Determine the [X, Y] coordinate at the center of the cell enclosing the given text.  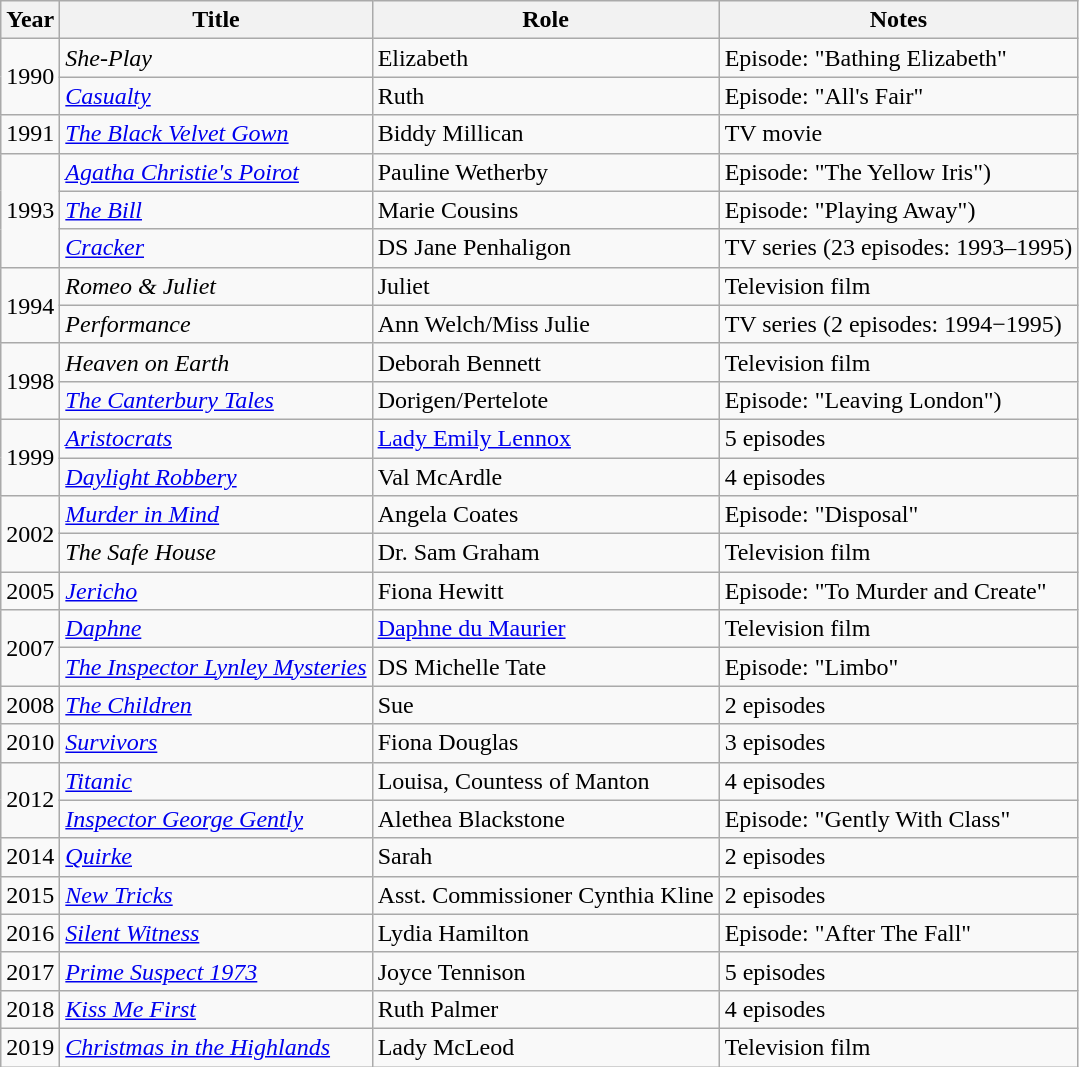
Episode: "To Murder and Create" [898, 591]
Val McArdle [546, 477]
The Black Velvet Gown [216, 134]
The Safe House [216, 553]
DS Michelle Tate [546, 667]
Titanic [216, 781]
Daphne [216, 629]
Aristocrats [216, 438]
Episode: "Limbo" [898, 667]
Fiona Douglas [546, 743]
Romeo & Juliet [216, 286]
The Canterbury Tales [216, 400]
Jericho [216, 591]
2007 [30, 648]
The Inspector Lynley Mysteries [216, 667]
Survivors [216, 743]
Lady Emily Lennox [546, 438]
Biddy Millican [546, 134]
1991 [30, 134]
TV series (23 episodes: 1993–1995) [898, 248]
2010 [30, 743]
Episode: "Gently With Class" [898, 819]
Cracker [216, 248]
1994 [30, 305]
Year [30, 20]
Pauline Wetherby [546, 172]
Casualty [216, 96]
Dr. Sam Graham [546, 553]
The Children [216, 705]
1998 [30, 381]
Heaven on Earth [216, 362]
2015 [30, 895]
Lady McLeod [546, 1047]
Fiona Hewitt [546, 591]
Deborah Bennett [546, 362]
Inspector George Gently [216, 819]
Performance [216, 324]
Christmas in the Highlands [216, 1047]
TV series (2 episodes: 1994−1995) [898, 324]
Notes [898, 20]
Joyce Tennison [546, 971]
Ruth [546, 96]
Role [546, 20]
Silent Witness [216, 933]
Angela Coates [546, 515]
Ruth Palmer [546, 1009]
2012 [30, 800]
Episode: "Leaving London") [898, 400]
Episode: "Disposal" [898, 515]
Episode: "The Yellow Iris") [898, 172]
Kiss Me First [216, 1009]
1990 [30, 77]
Agatha Christie's Poirot [216, 172]
Murder in Mind [216, 515]
Episode: "All's Fair" [898, 96]
Title [216, 20]
Episode: "Bathing Elizabeth" [898, 58]
She-Play [216, 58]
Marie Cousins [546, 210]
3 episodes [898, 743]
Sue [546, 705]
TV movie [898, 134]
Juliet [546, 286]
Sarah [546, 857]
Elizabeth [546, 58]
DS Jane Penhaligon [546, 248]
2014 [30, 857]
2017 [30, 971]
2019 [30, 1047]
1999 [30, 457]
Dorigen/Pertelote [546, 400]
Lydia Hamilton [546, 933]
Quirke [216, 857]
Daphne du Maurier [546, 629]
2016 [30, 933]
2018 [30, 1009]
Prime Suspect 1973 [216, 971]
Episode: "Playing Away") [898, 210]
The Bill [216, 210]
2002 [30, 534]
2005 [30, 591]
Alethea Blackstone [546, 819]
Episode: "After The Fall" [898, 933]
2008 [30, 705]
Daylight Robbery [216, 477]
Louisa, Countess of Manton [546, 781]
Ann Welch/Miss Julie [546, 324]
New Tricks [216, 895]
Asst. Commissioner Cynthia Kline [546, 895]
1993 [30, 210]
